Pinpoint the cell where the given text exists, returning its (X, Y) midpoint coordinate. 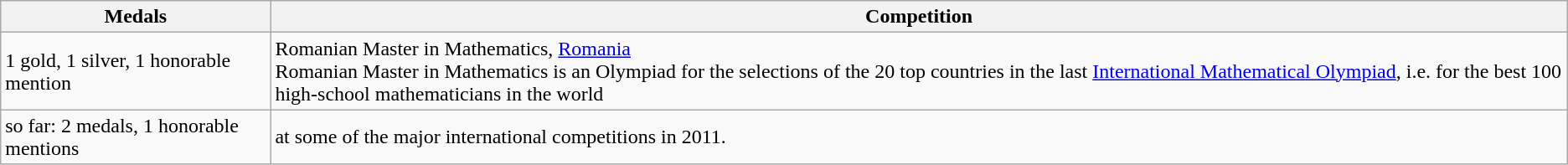
1 gold, 1 silver, 1 honorable mention (136, 71)
so far: 2 medals, 1 honorable mentions (136, 137)
Competition (919, 17)
Medals (136, 17)
at some of the major international competitions in 2011. (919, 137)
